Scan for the cell matching the given text and deliver its (X, Y) coordinate at center. 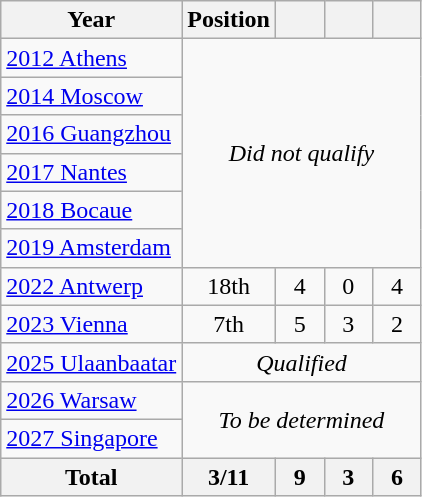
5 (300, 324)
2018 Bocaue (92, 210)
2025 Ulaanbaatar (92, 362)
0 (348, 286)
Total (92, 477)
9 (300, 477)
2022 Antwerp (92, 286)
6 (398, 477)
2027 Singapore (92, 438)
18th (229, 286)
2016 Guangzhou (92, 134)
2023 Vienna (92, 324)
2019 Amsterdam (92, 248)
2012 Athens (92, 58)
3/11 (229, 477)
2 (398, 324)
Position (229, 20)
To be determined (302, 419)
2014 Moscow (92, 96)
Did not qualify (302, 153)
2026 Warsaw (92, 400)
7th (229, 324)
Year (92, 20)
2017 Nantes (92, 172)
Qualified (302, 362)
